Locate the cell with the specified text and output its [X, Y] center coordinate. 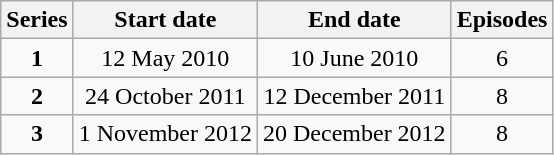
20 December 2012 [354, 134]
End date [354, 20]
6 [502, 58]
Start date [165, 20]
10 June 2010 [354, 58]
2 [37, 96]
3 [37, 134]
1 November 2012 [165, 134]
12 December 2011 [354, 96]
Episodes [502, 20]
12 May 2010 [165, 58]
1 [37, 58]
Series [37, 20]
24 October 2011 [165, 96]
